Provide the [x, y] coordinate of the cell's center where the given text is located.  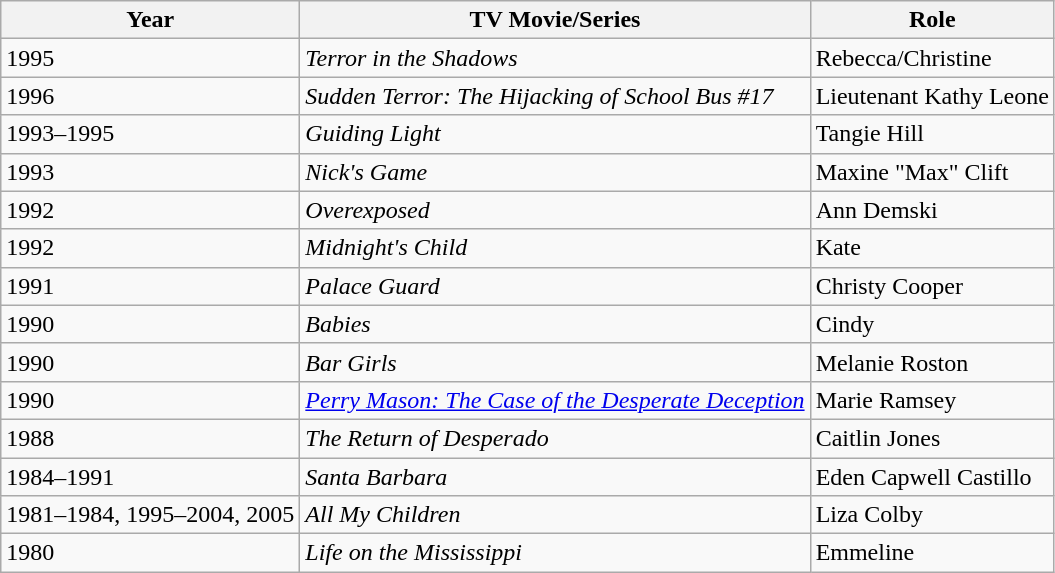
The Return of Desperado [555, 438]
Babies [555, 324]
Midnight's Child [555, 248]
Palace Guard [555, 286]
Tangie Hill [932, 134]
1993–1995 [150, 134]
Life on the Mississippi [555, 553]
1991 [150, 286]
Melanie Roston [932, 362]
Lieutenant Kathy Leone [932, 96]
Role [932, 20]
Ann Demski [932, 210]
Maxine "Max" Clift [932, 172]
Year [150, 20]
Kate [932, 248]
Emmeline [932, 553]
Santa Barbara [555, 477]
Rebecca/Christine [932, 58]
Liza Colby [932, 515]
Perry Mason: The Case of the Desperate Deception [555, 400]
Overexposed [555, 210]
1988 [150, 438]
Christy Cooper [932, 286]
Caitlin Jones [932, 438]
Eden Capwell Castillo [932, 477]
1981–1984, 1995–2004, 2005 [150, 515]
1993 [150, 172]
Sudden Terror: The Hijacking of School Bus #17 [555, 96]
1980 [150, 553]
All My Children [555, 515]
Cindy [932, 324]
Guiding Light [555, 134]
TV Movie/Series [555, 20]
1984–1991 [150, 477]
Nick's Game [555, 172]
Terror in the Shadows [555, 58]
1995 [150, 58]
Bar Girls [555, 362]
Marie Ramsey [932, 400]
1996 [150, 96]
